Provide the (X, Y) coordinate of the cell's center where the given text is located.  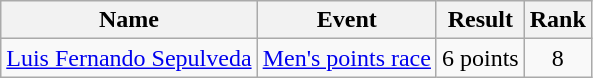
Event (346, 20)
Rank (558, 20)
6 points (480, 58)
Result (480, 20)
Name (129, 20)
Luis Fernando Sepulveda (129, 58)
8 (558, 58)
Men's points race (346, 58)
